Extract the (x, y) coordinate from the center of the cell holding the provided text.  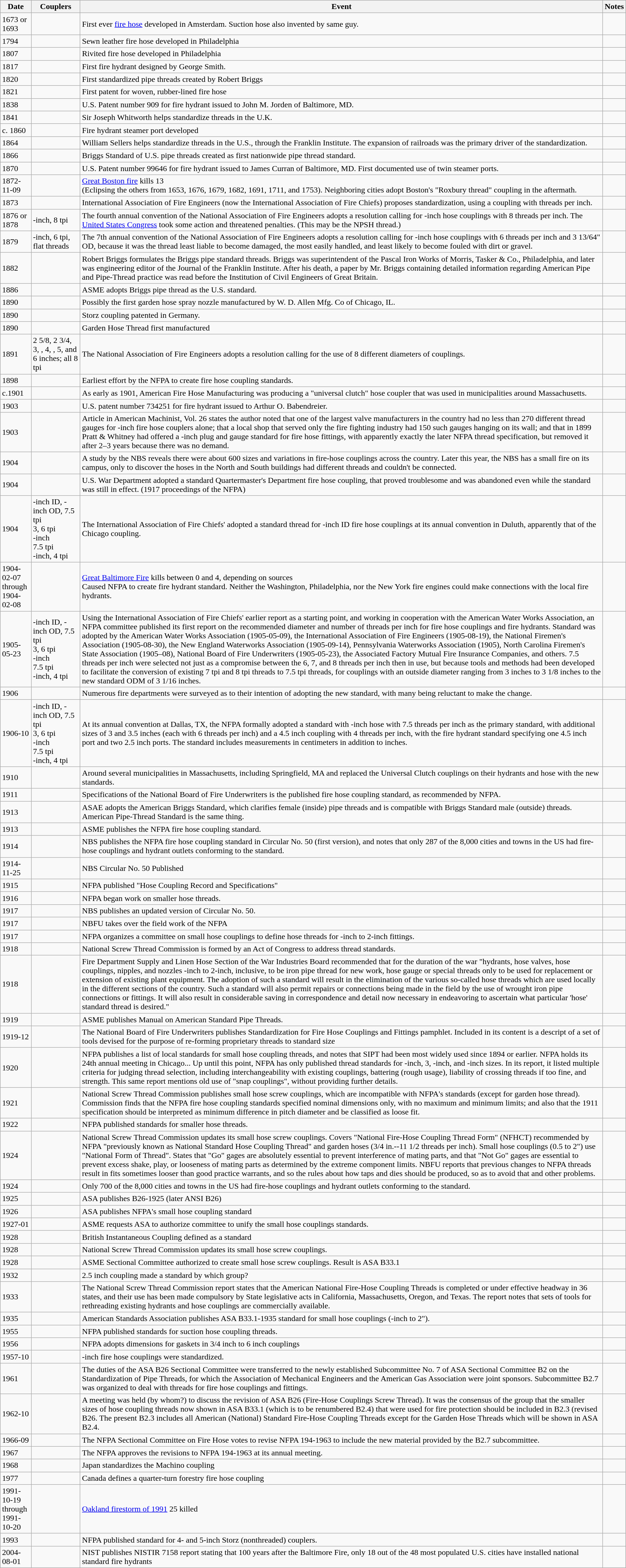
ASA publishes B26-1925 (later ANSI B26) (342, 1199)
-inch fire hose couplings were standardized. (342, 1357)
1872-11-09 (16, 186)
1919 (16, 1020)
1916 (16, 898)
1919-12 (16, 1037)
First patent for woven, rubber-lined fire hose (342, 92)
1914-11-25 (16, 868)
1914 (16, 846)
Sewn leather fire hose developed in Philadelphia (342, 41)
NBS Circular No. 50 Published (342, 868)
Event (342, 7)
Earliest effort by the NFPA to create fire hose coupling standards. (342, 380)
U.S. Patent number 909 for fire hydrant issued to John M. Jorden of Baltimore, MD. (342, 105)
1882 (16, 268)
National Screw Thread Commission is formed by an Act of Congress to address thread standards. (342, 949)
ASA publishes NFPA's small hose coupling standard (342, 1211)
NFPA organizes a committee on small hose couplings to define hose threads for -inch to 2-inch fittings. (342, 936)
1905-05-23 (16, 649)
Briggs Standard of U.S. pipe threads created as first nationwide pipe thread standard. (342, 155)
Storz coupling patented in Germany. (342, 315)
1927-01 (16, 1224)
c.1901 (16, 393)
1820 (16, 79)
1904-02-07through1904-02-08 (16, 587)
2.5 inch coupling made a standard by which group? (342, 1275)
1879 (16, 242)
1993 (16, 1540)
Couplers (56, 7)
1933 (16, 1297)
First fire hydrant designed by George Smith. (342, 67)
1906 (16, 693)
The NFPA Sectional Committee on Fire Hose votes to revise NFPA 194-1963 to include the new material provided by the B2.7 subcommittee. (342, 1440)
Fire hydrant steamer port developed (342, 130)
1794 (16, 41)
First ever fire hose developed in Amsterdam. Suction hose also invented by same guy. (342, 24)
NFPA published standard for 4- and 5-inch Storz (nonthreaded) couplers. (342, 1540)
NBS publishes an updated version of Circular No. 50. (342, 911)
1956 (16, 1344)
The National Association of Fire Engineers adopts a resolution calling for the use of 8 different diameters of couplings. (342, 354)
NFPA published "Hose Coupling Record and Specifications" (342, 885)
American Standards Association publishes ASA B33.1-1935 standard for small hose couplings (-inch to 2"). (342, 1319)
1886 (16, 290)
British Instantaneous Coupling defined as a standard (342, 1237)
Rivited fire hose developed in Philadelphia (342, 54)
1915 (16, 885)
U.S. patent number 734251 for fire hydrant issued to Arthur O. Babendreier. (342, 406)
c. 1860 (16, 130)
ASME requests ASA to authorize committee to unify the small hose couplings standards. (342, 1224)
NFPA began work on smaller hose threads. (342, 898)
1906-10 (16, 733)
1911 (16, 795)
1955 (16, 1331)
1962-10 (16, 1414)
1841 (16, 117)
1876 or 1878 (16, 220)
1925 (16, 1199)
Numerous fire departments were surveyed as to their intention of adopting the new standard, with many being reluctant to make the change. (342, 693)
1920 (16, 1067)
1967 (16, 1453)
ASME publishes Manual on American Standard Pipe Threads. (342, 1020)
-inch, 8 tpi (56, 220)
1922 (16, 1125)
1673 or 1693 (16, 24)
1966-09 (16, 1440)
1821 (16, 92)
1817 (16, 67)
1870 (16, 168)
NBFU takes over the field work of the NFPA (342, 923)
First standardized pipe threads created by Robert Briggs (342, 79)
1866 (16, 155)
1910 (16, 777)
1807 (16, 54)
1932 (16, 1275)
Sir Joseph Whitworth helps standardize threads in the U.K. (342, 117)
1921 (16, 1103)
1898 (16, 380)
2004-08-01 (16, 1557)
1935 (16, 1319)
1873 (16, 203)
1957-10 (16, 1357)
ASME publishes the NFPA fire hose coupling standard. (342, 829)
NFPA published standards for smaller hose threads. (342, 1125)
Date (16, 7)
Oakland firestorm of 1991 25 killed (342, 1509)
Canada defines a quarter-turn forestry fire hose coupling (342, 1478)
ASME Sectional Committee authorized to create small hose screw couplings. Result is ASA B33.1 (342, 1262)
NFPA published standards for suction hose coupling threads. (342, 1331)
1926 (16, 1211)
1838 (16, 105)
Japan standardizes the Machino coupling (342, 1465)
Only 700 of the 8,000 cities and towns in the US had fire-hose couplings and hydrant outlets conforming to the standard. (342, 1186)
NFPA adopts dimensions for gaskets in 3/4 inch to 6 inch couplings (342, 1344)
1968 (16, 1465)
U.S. Patent number 99646 for fire hydrant issued to James Curran of Baltimore, MD. First documented use of twin steamer ports. (342, 168)
ASME adopts Briggs pipe thread as the U.S. standard. (342, 290)
Notes (614, 7)
The NFPA approves the revisions to NFPA 194-1963 at its annual meeting. (342, 1453)
1961 (16, 1379)
National Screw Thread Commission updates its small hose screw couplings. (342, 1250)
1864 (16, 143)
Specifications of the National Board of Fire Underwriters is the published fire hose coupling standard, as recommended by NFPA. (342, 795)
1891 (16, 354)
-inch, 6 tpi, flat threads (56, 242)
Possibly the first garden hose spray nozzle manufactured by W. D. Allen Mfg. Co of Chicago, IL. (342, 302)
1977 (16, 1478)
Garden Hose Thread first manufactured (342, 328)
2 5/8, 2 3/4, 3, , 4, , 5, and 6 inches; all 8 tpi (56, 354)
1991-10-19through1991-10-20 (16, 1509)
